Identify which cell holds the provided text, then report its (X, Y) central coordinate. 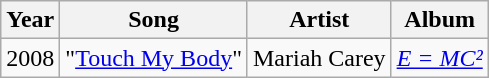
Song (154, 20)
Year (30, 20)
Mariah Carey (319, 58)
E = MC² (440, 58)
"Touch My Body" (154, 58)
Artist (319, 20)
Album (440, 20)
2008 (30, 58)
